For the text-containing cell, return its midpoint in (X, Y) coordinate format. 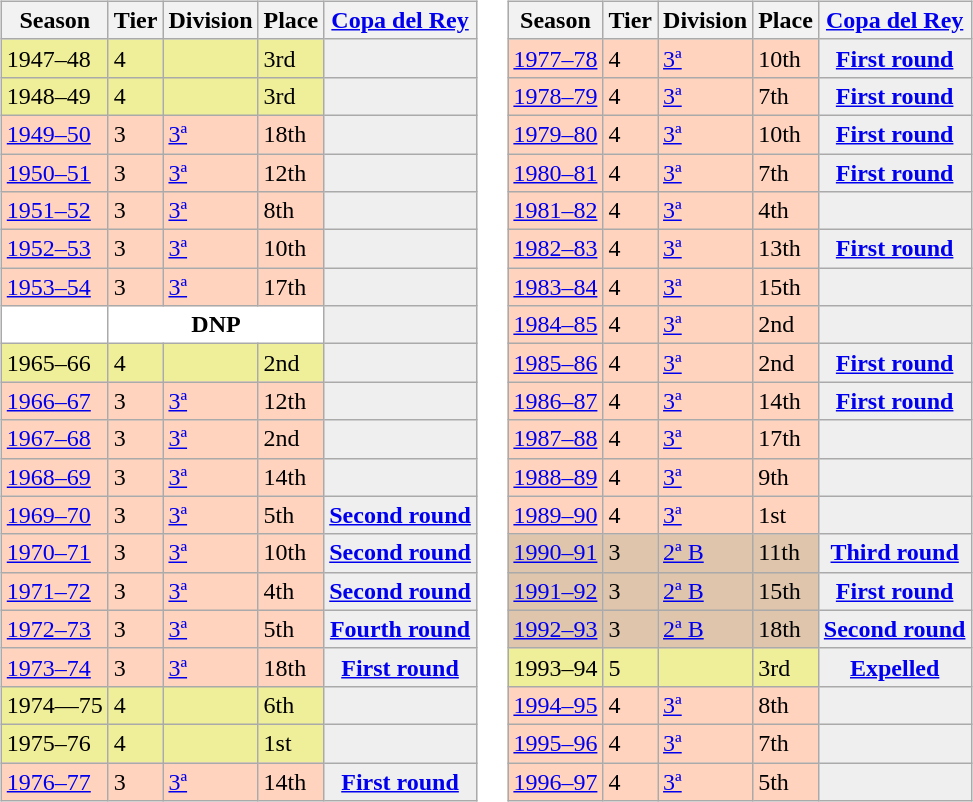
1996–97 (556, 781)
1977–78 (556, 58)
1982–83 (556, 249)
1985–86 (556, 363)
1971–72 (54, 591)
1978–79 (556, 96)
1952–53 (54, 249)
1987–88 (556, 439)
11th (786, 553)
1976–77 (54, 781)
1947–48 (54, 58)
1972–73 (54, 629)
1951–52 (54, 211)
1950–51 (54, 173)
1989–90 (556, 515)
1953–54 (54, 287)
1974—75 (54, 705)
1970–71 (54, 553)
1993–94 (556, 667)
1969–70 (54, 515)
1992–93 (556, 629)
1975–76 (54, 743)
1988–89 (556, 477)
1986–87 (556, 401)
6th (291, 705)
1966–67 (54, 401)
1981–82 (556, 211)
1965–66 (54, 363)
1968–69 (54, 477)
1973–74 (54, 667)
Expelled (894, 667)
1995–96 (556, 743)
1980–81 (556, 173)
1984–85 (556, 325)
1967–68 (54, 439)
1979–80 (556, 134)
1949–50 (54, 134)
Fourth round (400, 629)
Third round (894, 553)
1990–91 (556, 553)
1983–84 (556, 287)
9th (786, 477)
1994–95 (556, 705)
1948–49 (54, 96)
13th (786, 249)
5 (630, 667)
1991–92 (556, 591)
DNP (216, 325)
